Extract the (X, Y) coordinate from the center of the cell holding the provided text.  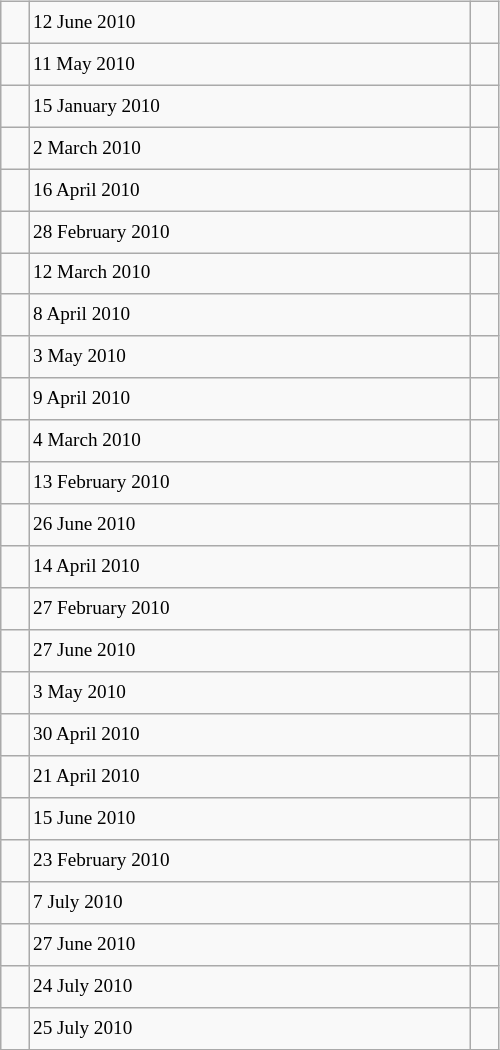
30 April 2010 (249, 735)
8 April 2010 (249, 315)
4 March 2010 (249, 441)
28 February 2010 (249, 232)
13 February 2010 (249, 483)
14 April 2010 (249, 567)
12 March 2010 (249, 274)
21 April 2010 (249, 777)
27 February 2010 (249, 609)
15 January 2010 (249, 106)
15 June 2010 (249, 819)
12 June 2010 (249, 22)
26 June 2010 (249, 525)
24 July 2010 (249, 986)
11 May 2010 (249, 64)
16 April 2010 (249, 190)
23 February 2010 (249, 861)
25 July 2010 (249, 1028)
2 March 2010 (249, 148)
7 July 2010 (249, 902)
9 April 2010 (249, 399)
